Pinpoint the cell where the given text exists, returning its (X, Y) midpoint coordinate. 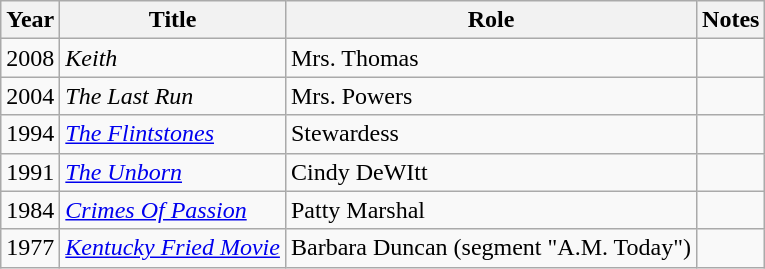
The Flintstones (173, 134)
1994 (30, 134)
1991 (30, 172)
Year (30, 20)
Keith (173, 58)
Notes (731, 20)
Patty Marshal (490, 210)
Kentucky Fried Movie (173, 248)
The Last Run (173, 96)
The Unborn (173, 172)
2004 (30, 96)
Role (490, 20)
1977 (30, 248)
1984 (30, 210)
Mrs. Powers (490, 96)
Cindy DeWItt (490, 172)
Crimes Of Passion (173, 210)
Mrs. Thomas (490, 58)
Barbara Duncan (segment "A.M. Today") (490, 248)
Stewardess (490, 134)
Title (173, 20)
2008 (30, 58)
